Extract the (x, y) coordinate from the center of the cell holding the provided text.  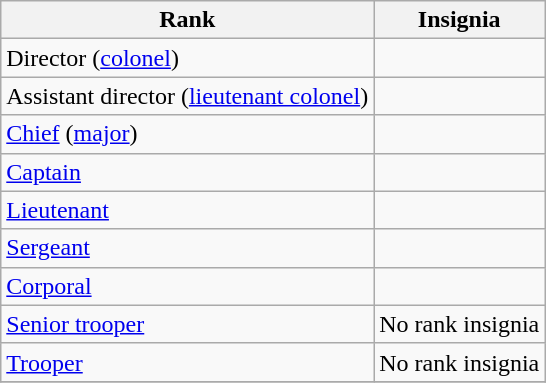
Captain (188, 172)
Rank (188, 20)
Director (colonel) (188, 58)
Senior trooper (188, 324)
Assistant director (lieutenant colonel) (188, 96)
Lieutenant (188, 210)
Sergeant (188, 248)
Insignia (460, 20)
Chief (major) (188, 134)
Trooper (188, 362)
Corporal (188, 286)
